From the cell containing the given text, extract its center point as [X, Y] coordinate. 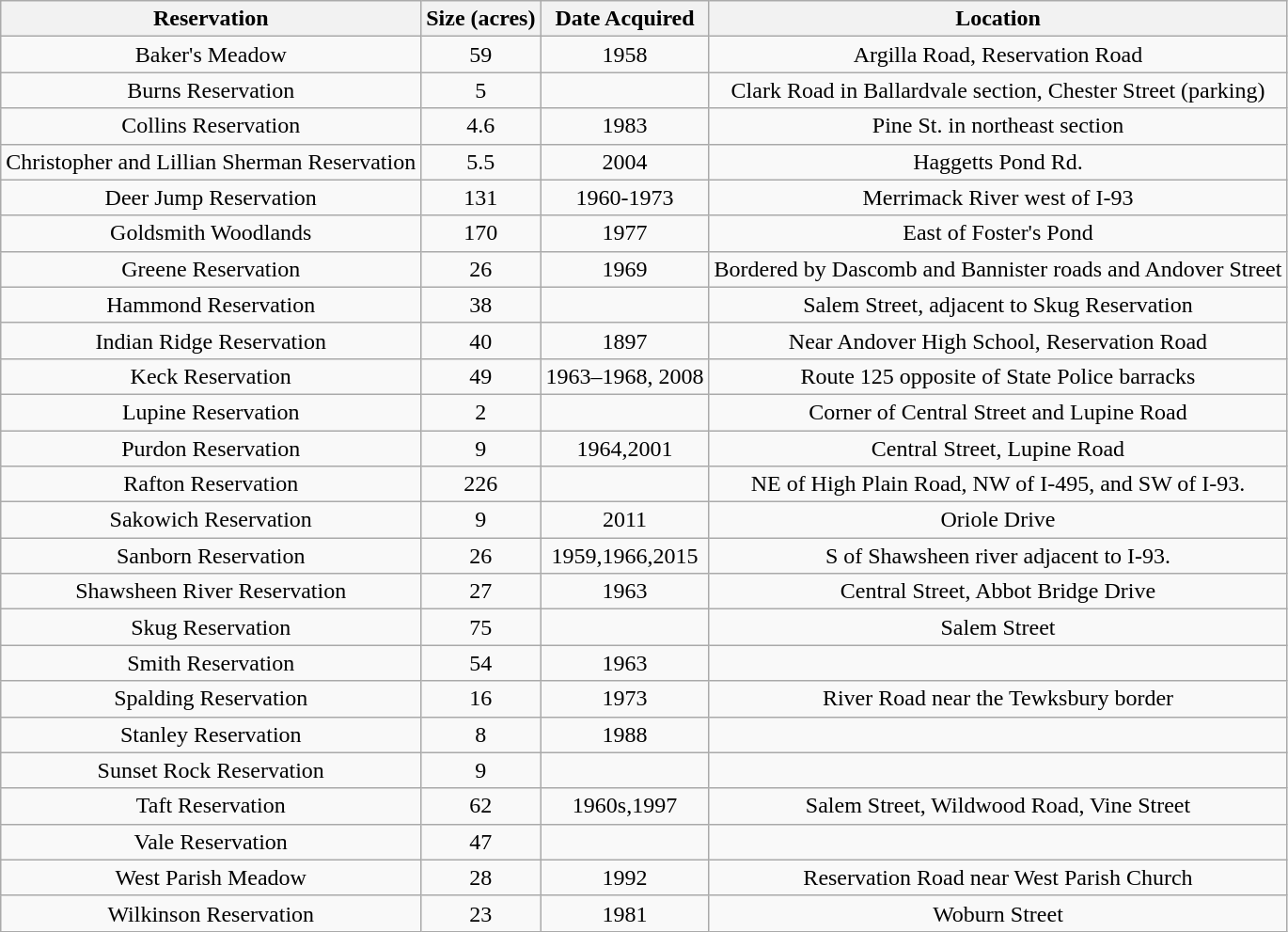
Near Andover High School, Reservation Road [998, 340]
5.5 [481, 162]
2 [481, 412]
Salem Street [998, 627]
49 [481, 376]
40 [481, 340]
East of Foster's Pond [998, 233]
1981 [624, 913]
4.6 [481, 126]
Rafton Reservation [211, 484]
Salem Street, Wildwood Road, Vine Street [998, 806]
170 [481, 233]
1973 [624, 699]
Central Street, Lupine Road [998, 449]
5 [481, 90]
Lupine Reservation [211, 412]
Merrimack River west of I-93 [998, 197]
Hammond Reservation [211, 305]
Goldsmith Woodlands [211, 233]
Size (acres) [481, 19]
Greene Reservation [211, 269]
1964,2001 [624, 449]
62 [481, 806]
1963–1968, 2008 [624, 376]
Haggetts Pond Rd. [998, 162]
Argilla Road, Reservation Road [998, 55]
Burns Reservation [211, 90]
Indian Ridge Reservation [211, 340]
1960-1973 [624, 197]
Stanley Reservation [211, 735]
8 [481, 735]
2004 [624, 162]
59 [481, 55]
1960s,1997 [624, 806]
47 [481, 842]
West Parish Meadow [211, 877]
Woburn Street [998, 913]
Route 125 opposite of State Police barracks [998, 376]
Baker's Meadow [211, 55]
S of Shawsheen river adjacent to I-93. [998, 556]
Salem Street, adjacent to Skug Reservation [998, 305]
1958 [624, 55]
Bordered by Dascomb and Bannister roads and Andover Street [998, 269]
Vale Reservation [211, 842]
Sanborn Reservation [211, 556]
1988 [624, 735]
Oriole Drive [998, 520]
NE of High Plain Road, NW of I-495, and SW of I-93. [998, 484]
Christopher and Lillian Sherman Reservation [211, 162]
Wilkinson Reservation [211, 913]
1977 [624, 233]
Deer Jump Reservation [211, 197]
Reservation Road near West Parish Church [998, 877]
131 [481, 197]
River Road near the Tewksbury border [998, 699]
28 [481, 877]
54 [481, 663]
Spalding Reservation [211, 699]
226 [481, 484]
Corner of Central Street and Lupine Road [998, 412]
Skug Reservation [211, 627]
1969 [624, 269]
23 [481, 913]
Sakowich Reservation [211, 520]
Taft Reservation [211, 806]
27 [481, 592]
Date Acquired [624, 19]
Location [998, 19]
Purdon Reservation [211, 449]
Collins Reservation [211, 126]
38 [481, 305]
Reservation [211, 19]
2011 [624, 520]
Clark Road in Ballardvale section, Chester Street (parking) [998, 90]
75 [481, 627]
1992 [624, 877]
1959,1966,2015 [624, 556]
1897 [624, 340]
Smith Reservation [211, 663]
Shawsheen River Reservation [211, 592]
Keck Reservation [211, 376]
16 [481, 699]
Sunset Rock Reservation [211, 770]
Central Street, Abbot Bridge Drive [998, 592]
Pine St. in northeast section [998, 126]
1983 [624, 126]
